Output the (x, y) coordinate of the center of the cell containing the given text.  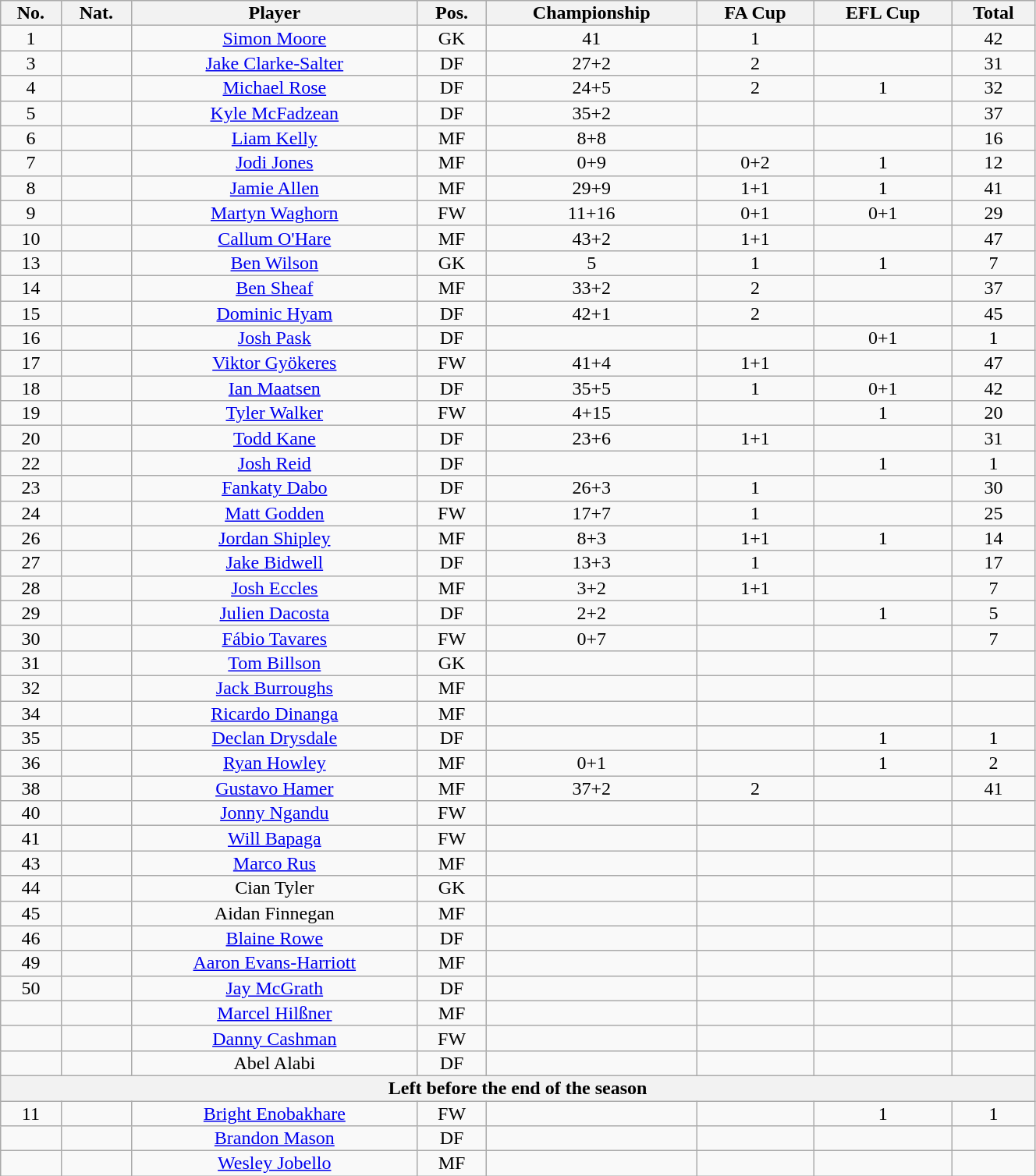
Jake Clarke-Salter (275, 63)
Ian Maatsen (275, 388)
Liam Kelly (275, 138)
34 (31, 713)
Aidan Finnegan (275, 913)
Jay McGrath (275, 988)
No. (31, 13)
Fankaty Dabo (275, 488)
23 (31, 488)
Jamie Allen (275, 188)
Brandon Mason (275, 1139)
Kyle McFadzean (275, 113)
41+4 (591, 363)
Dominic Hyam (275, 313)
11+16 (591, 213)
40 (31, 813)
Matt Godden (275, 513)
Martyn Waghorn (275, 213)
17+7 (591, 513)
Danny Cashman (275, 1038)
Viktor Gyökeres (275, 363)
Left before the end of the season (518, 1088)
Cian Tyler (275, 888)
6 (31, 138)
36 (31, 763)
10 (31, 238)
33+2 (591, 288)
Nat. (97, 13)
Fábio Tavares (275, 638)
42+1 (591, 313)
Ryan Howley (275, 763)
Total (993, 13)
23+6 (591, 438)
Tyler Walker (275, 413)
Blaine Rowe (275, 938)
Jordan Shipley (275, 538)
Josh Eccles (275, 588)
35+5 (591, 388)
49 (31, 963)
Josh Pask (275, 338)
Declan Drysdale (275, 739)
Ben Sheaf (275, 288)
0+7 (591, 638)
Wesley Jobello (275, 1164)
50 (31, 988)
44 (31, 888)
12 (993, 163)
26 (31, 538)
43+2 (591, 238)
FA Cup (755, 13)
24 (31, 513)
Jack Burroughs (275, 688)
38 (31, 788)
25 (993, 513)
35 (31, 739)
3+2 (591, 588)
Gustavo Hamer (275, 788)
Jodi Jones (275, 163)
9 (31, 213)
15 (31, 313)
Julien Dacosta (275, 613)
Ricardo Dinanga (275, 713)
Ben Wilson (275, 263)
Michael Rose (275, 88)
Championship (591, 13)
4 (31, 88)
Josh Reid (275, 463)
27+2 (591, 63)
Aaron Evans-Harriott (275, 963)
Bright Enobakhare (275, 1114)
Tom Billson (275, 663)
Will Bapaga (275, 838)
19 (31, 413)
35+2 (591, 113)
4+15 (591, 413)
43 (31, 863)
8+3 (591, 538)
0+9 (591, 163)
2+2 (591, 613)
Jonny Ngandu (275, 813)
13 (31, 263)
27 (31, 563)
0+2 (755, 163)
Simon Moore (275, 38)
46 (31, 938)
37+2 (591, 788)
Marcel Hilßner (275, 1013)
13+3 (591, 563)
8+8 (591, 138)
18 (31, 388)
29+9 (591, 188)
8 (31, 188)
Callum O'Hare (275, 238)
Pos. (452, 13)
26+3 (591, 488)
28 (31, 588)
22 (31, 463)
Todd Kane (275, 438)
24+5 (591, 88)
3 (31, 63)
11 (31, 1114)
Abel Alabi (275, 1063)
EFL Cup (883, 13)
Player (275, 13)
Marco Rus (275, 863)
Jake Bidwell (275, 563)
